Extract the (x, y) coordinate from the center of the cell holding the provided text.  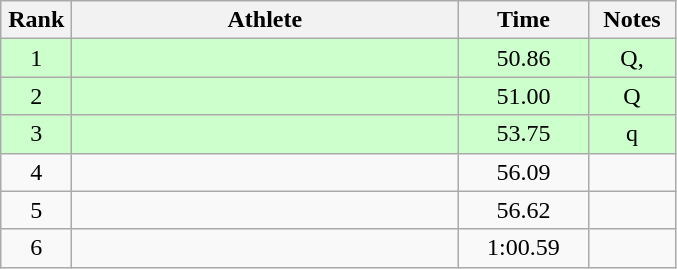
Notes (632, 20)
q (632, 134)
2 (36, 96)
1 (36, 58)
1:00.59 (524, 248)
56.62 (524, 210)
50.86 (524, 58)
Q (632, 96)
Athlete (265, 20)
53.75 (524, 134)
6 (36, 248)
Time (524, 20)
3 (36, 134)
5 (36, 210)
51.00 (524, 96)
Rank (36, 20)
4 (36, 172)
Q, (632, 58)
56.09 (524, 172)
